From the cell containing the given text, extract its center point as [X, Y] coordinate. 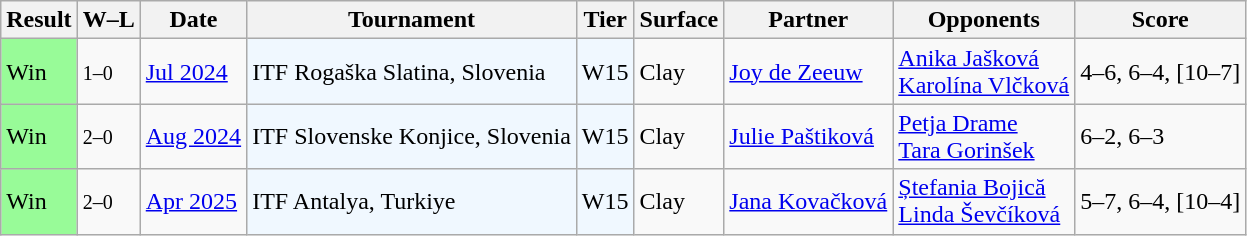
Anika Jašková Karolína Vlčková [984, 72]
Jul 2024 [193, 72]
5–7, 6–4, [10–4] [1160, 202]
1–0 [108, 72]
Tournament [412, 20]
ITF Antalya, Turkiye [412, 202]
W–L [108, 20]
Jana Kovačková [808, 202]
Partner [808, 20]
Apr 2025 [193, 202]
Aug 2024 [193, 136]
Opponents [984, 20]
Joy de Zeeuw [808, 72]
Score [1160, 20]
Date [193, 20]
Julie Paštiková [808, 136]
Result [39, 20]
Petja Drame Tara Gorinšek [984, 136]
Surface [679, 20]
4–6, 6–4, [10–7] [1160, 72]
Ștefania Bojică Linda Ševčíková [984, 202]
ITF Rogaška Slatina, Slovenia [412, 72]
6–2, 6–3 [1160, 136]
Tier [605, 20]
ITF Slovenske Konjice, Slovenia [412, 136]
